For the text-containing cell, return its midpoint in [X, Y] coordinate format. 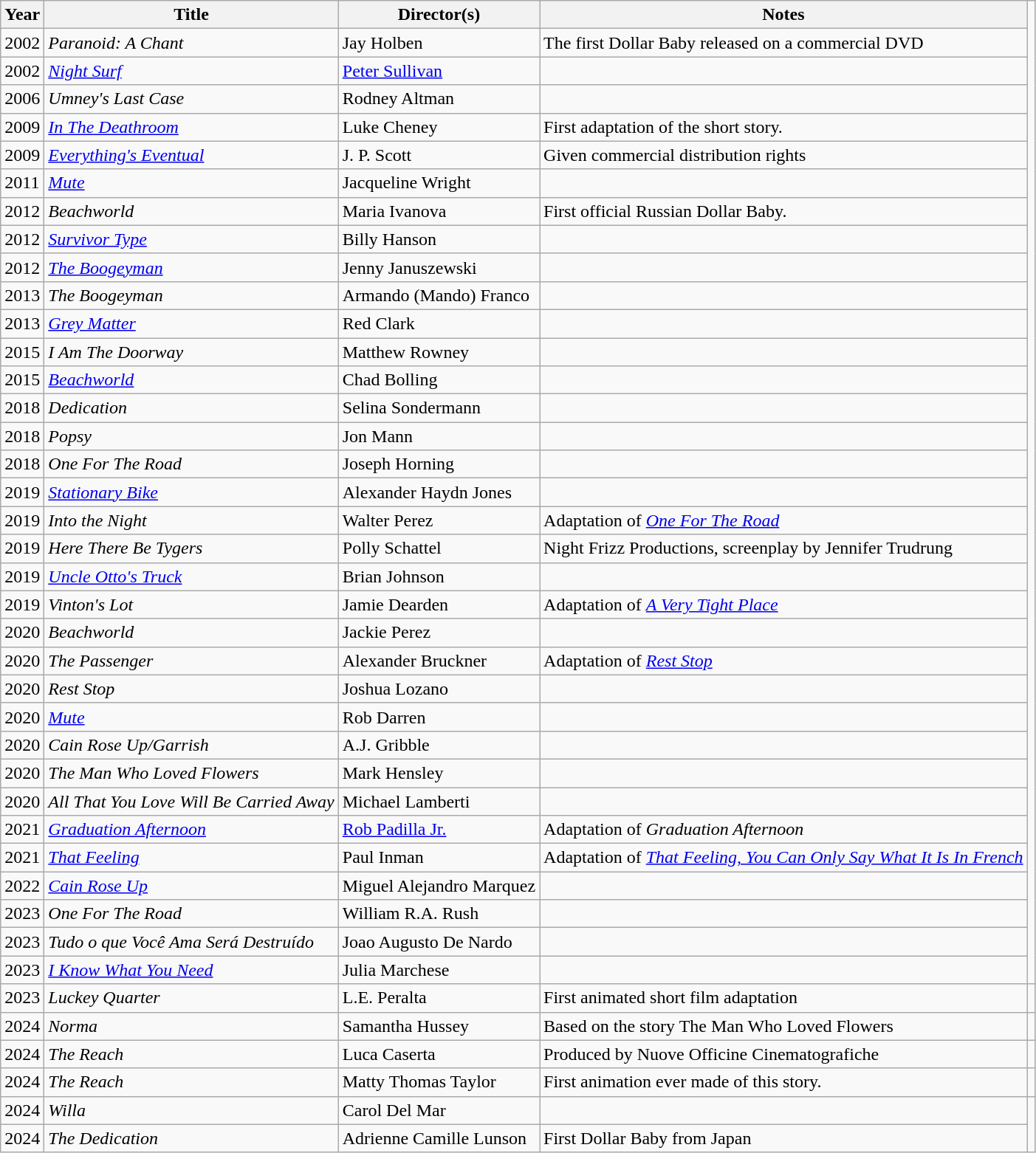
Luca Caserta [439, 1054]
Adrienne Camille Lunson [439, 1138]
Peter Sullivan [439, 71]
Alexander Bruckner [439, 661]
The first Dollar Baby released on a commercial DVD [784, 43]
Joao Augusto De Nardo [439, 942]
Jamie Dearden [439, 605]
Rodney Altman [439, 99]
In The Deathroom [191, 127]
Matthew Rowney [439, 352]
Rob Darren [439, 717]
Night Frizz Productions, screenplay by Jennifer Trudrung [784, 548]
2011 [22, 183]
Adaptation of A Very Tight Place [784, 605]
Samantha Hussey [439, 1026]
Armando (Mando) Franco [439, 295]
Cain Rose Up [191, 886]
Willa [191, 1110]
That Feeling [191, 858]
Joshua Lozano [439, 689]
Grey Matter [191, 323]
Paranoid: A Chant [191, 43]
J. P. Scott [439, 155]
Miguel Alejandro Marquez [439, 886]
Maria Ivanova [439, 211]
I Know What You Need [191, 970]
Billy Hanson [439, 239]
Survivor Type [191, 239]
Year [22, 15]
A.J. Gribble [439, 745]
Uncle Otto's Truck [191, 576]
The Man Who Loved Flowers [191, 773]
Given commercial distribution rights [784, 155]
Tudo o que Você Ama Será Destruído [191, 942]
Michael Lamberti [439, 801]
Night Surf [191, 71]
William R.A. Rush [439, 914]
Here There Be Tygers [191, 548]
Title [191, 15]
Jackie Perez [439, 633]
Chad Bolling [439, 380]
Julia Marchese [439, 970]
Paul Inman [439, 858]
Walter Perez [439, 520]
Carol Del Mar [439, 1110]
Alexander Haydn Jones [439, 492]
Notes [784, 15]
Dedication [191, 408]
First official Russian Dollar Baby. [784, 211]
Luckey Quarter [191, 998]
Luke Cheney [439, 127]
First adaptation of the short story. [784, 127]
Joseph Horning [439, 464]
Adaptation of One For The Road [784, 520]
Stationary Bike [191, 492]
Polly Schattel [439, 548]
Brian Johnson [439, 576]
Jon Mann [439, 436]
Vinton's Lot [191, 605]
Red Clark [439, 323]
Mark Hensley [439, 773]
Graduation Afternoon [191, 830]
Rest Stop [191, 689]
Norma [191, 1026]
Adaptation of That Feeling, You Can Only Say What It Is In French [784, 858]
L.E. Peralta [439, 998]
First Dollar Baby from Japan [784, 1138]
Rob Padilla Jr. [439, 830]
I Am The Doorway [191, 352]
The Dedication [191, 1138]
Director(s) [439, 15]
Cain Rose Up/Garrish [191, 745]
Produced by Nuove Officine Cinematografiche [784, 1054]
Umney's Last Case [191, 99]
First animation ever made of this story. [784, 1082]
2006 [22, 99]
First animated short film adaptation [784, 998]
Matty Thomas Taylor [439, 1082]
Adaptation of Graduation Afternoon [784, 830]
Popsy [191, 436]
Selina Sondermann [439, 408]
All That You Love Will Be Carried Away [191, 801]
Everything's Eventual [191, 155]
The Passenger [191, 661]
2022 [22, 886]
Jacqueline Wright [439, 183]
Jenny Januszewski [439, 267]
Into the Night [191, 520]
Based on the story The Man Who Loved Flowers [784, 1026]
Jay Holben [439, 43]
Adaptation of Rest Stop [784, 661]
